Scan for the cell matching the given text and deliver its [x, y] coordinate at center. 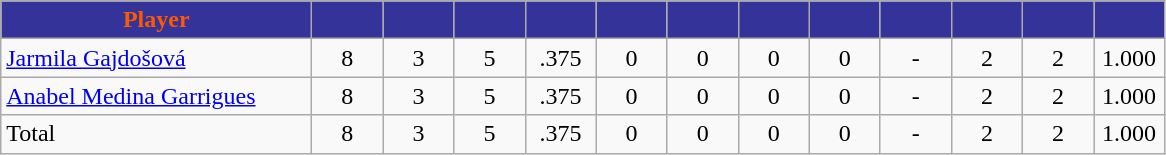
Jarmila Gajdošová [156, 58]
Player [156, 20]
Anabel Medina Garrigues [156, 96]
Total [156, 134]
